Provide the [x, y] coordinate of the cell's center where the given text is located.  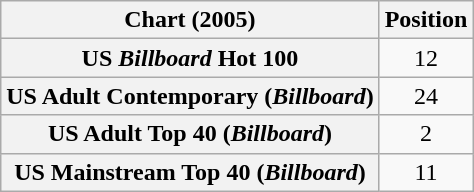
2 [426, 134]
11 [426, 172]
US Billboard Hot 100 [190, 58]
24 [426, 96]
12 [426, 58]
US Adult Contemporary (Billboard) [190, 96]
US Mainstream Top 40 (Billboard) [190, 172]
US Adult Top 40 (Billboard) [190, 134]
Chart (2005) [190, 20]
Position [426, 20]
